Locate the cell with the specified text and output its [x, y] center coordinate. 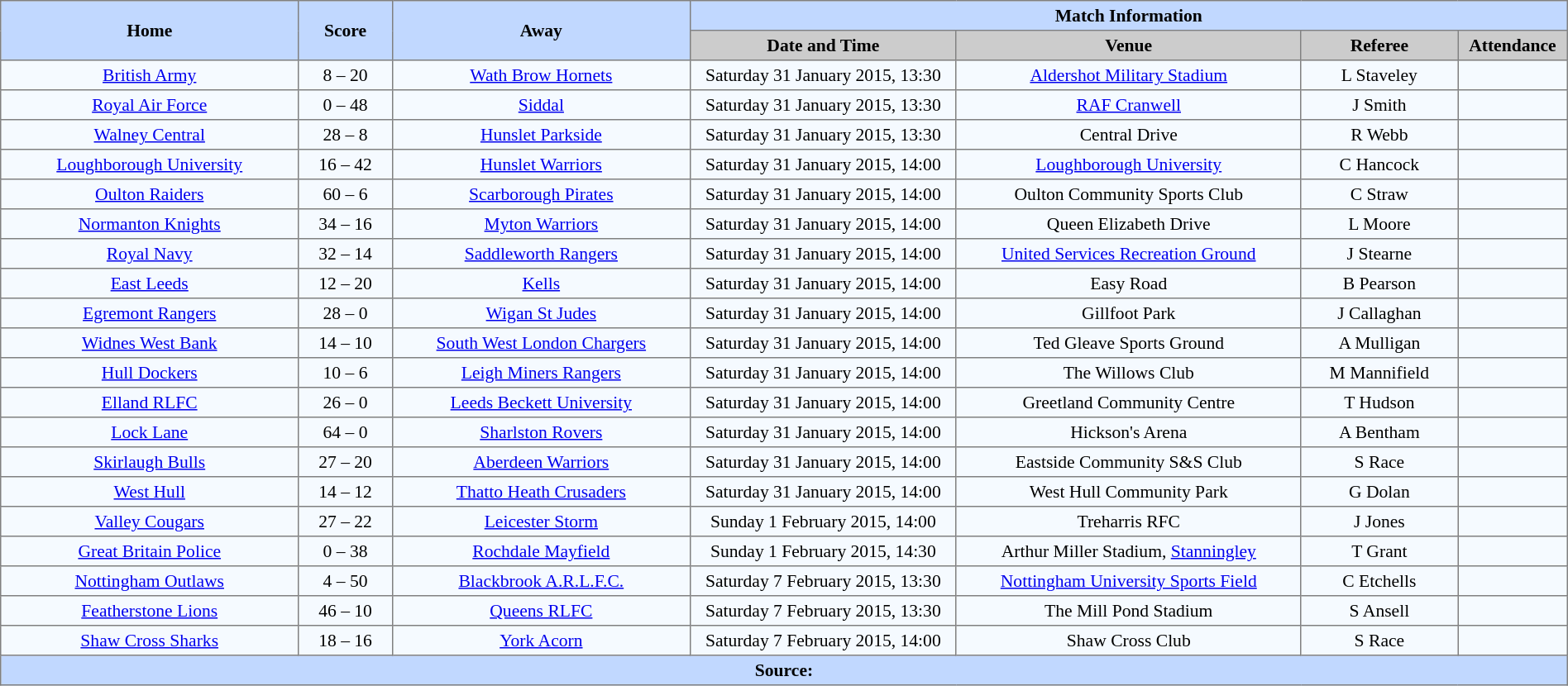
Saturday 7 February 2015, 14:00 [823, 641]
46 – 10 [346, 611]
Sharlston Rovers [541, 432]
M Mannifield [1379, 373]
L Moore [1379, 224]
T Grant [1379, 551]
4 – 50 [346, 581]
26 – 0 [346, 403]
Date and Time [823, 45]
Widnes West Bank [150, 343]
Eastside Community S&S Club [1128, 462]
A Bentham [1379, 432]
S Ansell [1379, 611]
R Webb [1379, 135]
Royal Air Force [150, 105]
Source: [784, 670]
Oulton Community Sports Club [1128, 194]
0 – 48 [346, 105]
Hickson's Arena [1128, 432]
C Hancock [1379, 164]
T Hudson [1379, 403]
J Callaghan [1379, 313]
Wath Brow Hornets [541, 75]
32 – 14 [346, 254]
West Hull [150, 492]
Normanton Knights [150, 224]
Hunslet Parkside [541, 135]
United Services Recreation Ground [1128, 254]
28 – 8 [346, 135]
East Leeds [150, 283]
Aldershot Military Stadium [1128, 75]
Rochdale Mayfield [541, 551]
0 – 38 [346, 551]
Egremont Rangers [150, 313]
A Mulligan [1379, 343]
Easy Road [1128, 283]
Gillfoot Park [1128, 313]
27 – 22 [346, 522]
Nottingham Outlaws [150, 581]
British Army [150, 75]
12 – 20 [346, 283]
West Hull Community Park [1128, 492]
Arthur Miller Stadium, Stanningley [1128, 551]
C Etchells [1379, 581]
Hull Dockers [150, 373]
Leigh Miners Rangers [541, 373]
Featherstone Lions [150, 611]
Home [150, 31]
28 – 0 [346, 313]
Thatto Heath Crusaders [541, 492]
The Willows Club [1128, 373]
Attendance [1513, 45]
Queen Elizabeth Drive [1128, 224]
G Dolan [1379, 492]
L Staveley [1379, 75]
Ted Gleave Sports Ground [1128, 343]
Elland RLFC [150, 403]
Sunday 1 February 2015, 14:30 [823, 551]
Match Information [1128, 16]
Away [541, 31]
Great Britain Police [150, 551]
Leeds Beckett University [541, 403]
27 – 20 [346, 462]
Greetland Community Centre [1128, 403]
Aberdeen Warriors [541, 462]
Lock Lane [150, 432]
14 – 12 [346, 492]
34 – 16 [346, 224]
York Acorn [541, 641]
16 – 42 [346, 164]
Scarborough Pirates [541, 194]
Hunslet Warriors [541, 164]
Nottingham University Sports Field [1128, 581]
10 – 6 [346, 373]
J Jones [1379, 522]
8 – 20 [346, 75]
Shaw Cross Sharks [150, 641]
Myton Warriors [541, 224]
Central Drive [1128, 135]
Oulton Raiders [150, 194]
Sunday 1 February 2015, 14:00 [823, 522]
J Stearne [1379, 254]
Walney Central [150, 135]
Saddleworth Rangers [541, 254]
South West London Chargers [541, 343]
Leicester Storm [541, 522]
Queens RLFC [541, 611]
B Pearson [1379, 283]
Siddal [541, 105]
Valley Cougars [150, 522]
Treharris RFC [1128, 522]
Royal Navy [150, 254]
Kells [541, 283]
J Smith [1379, 105]
C Straw [1379, 194]
Venue [1128, 45]
Blackbrook A.R.L.F.C. [541, 581]
Wigan St Judes [541, 313]
18 – 16 [346, 641]
Referee [1379, 45]
60 – 6 [346, 194]
Shaw Cross Club [1128, 641]
Skirlaugh Bulls [150, 462]
64 – 0 [346, 432]
Score [346, 31]
The Mill Pond Stadium [1128, 611]
14 – 10 [346, 343]
RAF Cranwell [1128, 105]
